For the text-containing cell, return its midpoint in [X, Y] coordinate format. 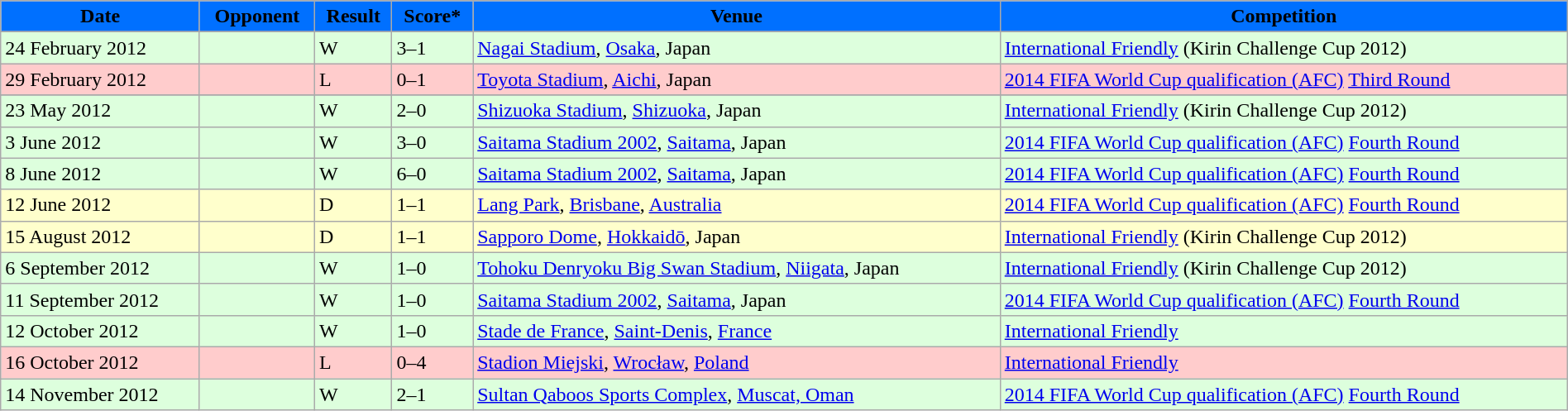
16 October 2012 [101, 362]
Nagai Stadium, Osaka, Japan [737, 48]
8 June 2012 [101, 174]
0–1 [433, 79]
Competition [1284, 17]
Opponent [256, 17]
6–0 [433, 174]
Stade de France, Saint-Denis, France [737, 331]
0–4 [433, 362]
23 May 2012 [101, 111]
24 February 2012 [101, 48]
Result [354, 17]
12 October 2012 [101, 331]
2–1 [433, 394]
Venue [737, 17]
Date [101, 17]
Shizuoka Stadium, Shizuoka, Japan [737, 111]
Stadion Miejski, Wrocław, Poland [737, 362]
15 August 2012 [101, 237]
2–0 [433, 111]
Toyota Stadium, Aichi, Japan [737, 79]
3 June 2012 [101, 142]
3–0 [433, 142]
Sapporo Dome, Hokkaidō, Japan [737, 237]
Lang Park, Brisbane, Australia [737, 205]
2014 FIFA World Cup qualification (AFC) Third Round [1284, 79]
Score* [433, 17]
12 June 2012 [101, 205]
Sultan Qaboos Sports Complex, Muscat, Oman [737, 394]
29 February 2012 [101, 79]
6 September 2012 [101, 268]
11 September 2012 [101, 299]
3–1 [433, 48]
Tohoku Denryoku Big Swan Stadium, Niigata, Japan [737, 268]
14 November 2012 [101, 394]
